Locate the cell with the specified text and output its [X, Y] center coordinate. 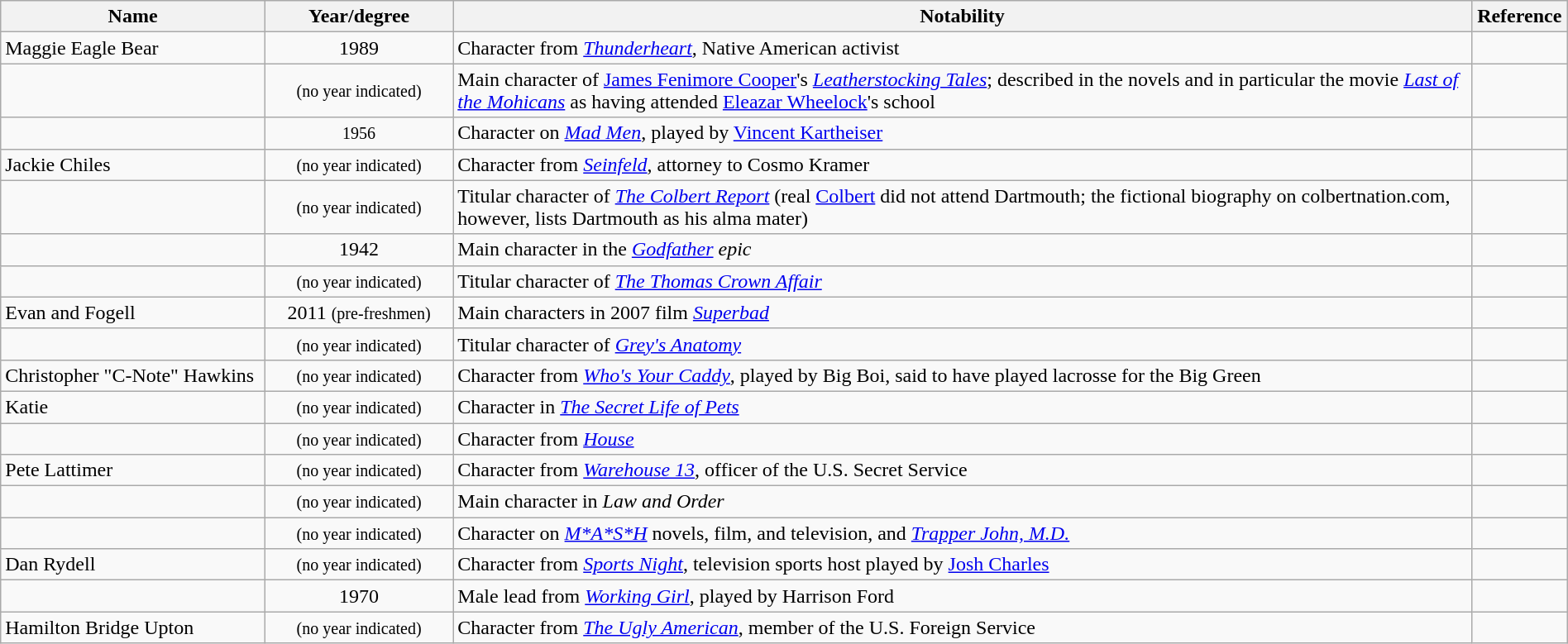
1989 [359, 48]
Character from Warehouse 13, officer of the U.S. Secret Service [963, 470]
Character in The Secret Life of Pets [963, 407]
1956 [359, 133]
Character from Sports Night, television sports host played by Josh Charles [963, 565]
Year/degree [359, 17]
Character from Who's Your Caddy, played by Big Boi, said to have played lacrosse for the Big Green [963, 375]
Evan and Fogell [133, 312]
Male lead from Working Girl, played by Harrison Ford [963, 596]
Character on M*A*S*H novels, film, and television, and Trapper John, M.D. [963, 533]
Christopher "C-Note" Hawkins [133, 375]
Character from Thunderheart, Native American activist [963, 48]
Character on Mad Men, played by Vincent Kartheiser [963, 133]
Main character in Law and Order [963, 502]
1970 [359, 596]
Jackie Chiles [133, 165]
Katie [133, 407]
Reference [1519, 17]
Character from House [963, 439]
Hamilton Bridge Upton [133, 627]
Titular character of Grey's Anatomy [963, 344]
Pete Lattimer [133, 470]
Main character in the Godfather epic [963, 250]
Titular character of The Thomas Crown Affair [963, 281]
2011 (pre-freshmen) [359, 312]
1942 [359, 250]
Maggie Eagle Bear [133, 48]
Notability [963, 17]
Name [133, 17]
Main characters in 2007 film Superbad [963, 312]
Character from The Ugly American, member of the U.S. Foreign Service [963, 627]
Dan Rydell [133, 565]
Character from Seinfeld, attorney to Cosmo Kramer [963, 165]
